Detect which cell encompasses the target text, then output its [x, y] center coordinate. 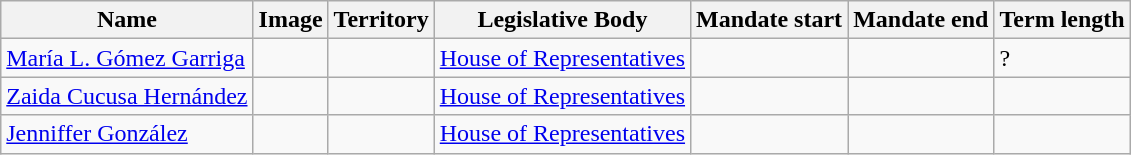
Legislative Body [562, 20]
Jenniffer González [127, 134]
Name [127, 20]
Mandate end [921, 20]
Image [290, 20]
Mandate start [770, 20]
Term length [1062, 20]
María L. Gómez Garriga [127, 58]
? [1062, 58]
Zaida Cucusa Hernández [127, 96]
Territory [381, 20]
